Identify which cell holds the provided text, then report its [x, y] central coordinate. 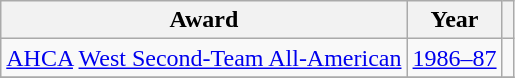
Award [204, 20]
1986–87 [454, 58]
AHCA West Second-Team All-American [204, 58]
Year [454, 20]
